Provide the (x, y) coordinate of the cell's center where the given text is located.  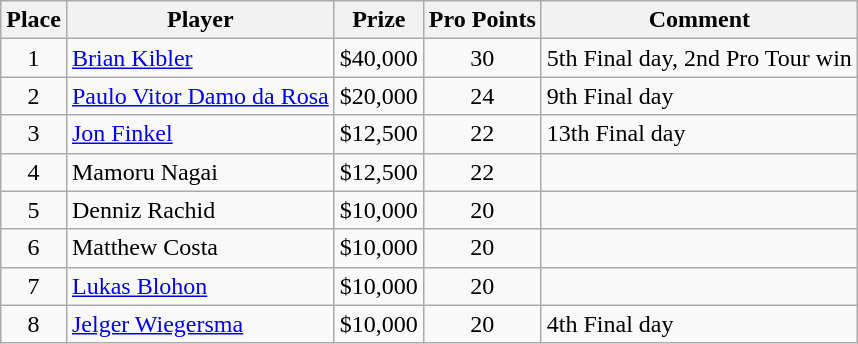
9th Final day (699, 96)
$40,000 (378, 58)
Pro Points (482, 20)
13th Final day (699, 134)
8 (34, 324)
Denniz Rachid (200, 210)
Player (200, 20)
7 (34, 286)
1 (34, 58)
Lukas Blohon (200, 286)
Place (34, 20)
4th Final day (699, 324)
2 (34, 96)
$20,000 (378, 96)
Brian Kibler (200, 58)
24 (482, 96)
Prize (378, 20)
Matthew Costa (200, 248)
6 (34, 248)
4 (34, 172)
Comment (699, 20)
Jon Finkel (200, 134)
5 (34, 210)
30 (482, 58)
Jelger Wiegersma (200, 324)
Mamoru Nagai (200, 172)
Paulo Vitor Damo da Rosa (200, 96)
5th Final day, 2nd Pro Tour win (699, 58)
3 (34, 134)
